Provide the (x, y) coordinate of the cell's center where the given text is located.  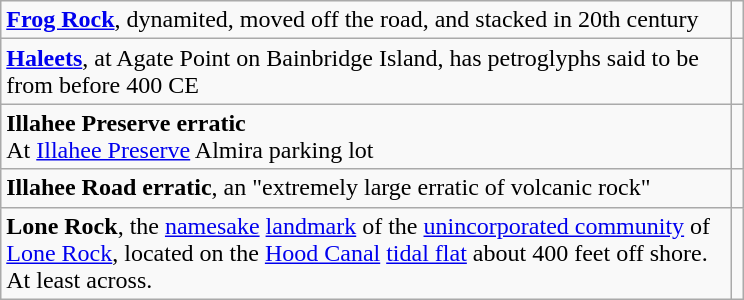
Haleets, at Agate Point on Bainbridge Island, has petroglyphs said to be from before 400 CE (366, 72)
Frog Rock, dynamited, moved off the road, and stacked in 20th century (366, 20)
Illahee Preserve erraticAt Illahee Preserve Almira parking lot (366, 136)
Illahee Road erratic, an "extremely large erratic of volcanic rock" (366, 188)
